Scan for the cell matching the given text and deliver its [X, Y] coordinate at center. 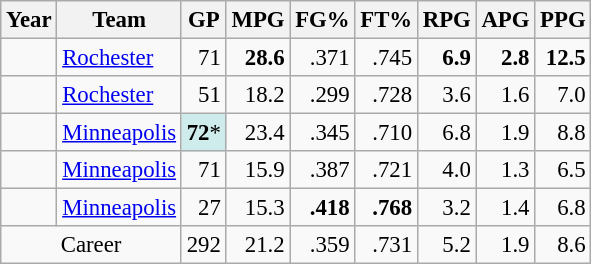
3.2 [446, 208]
.768 [386, 208]
.371 [322, 58]
12.5 [563, 58]
15.9 [258, 170]
5.2 [446, 245]
18.2 [258, 95]
Year [29, 20]
.731 [386, 245]
27 [204, 208]
.345 [322, 133]
72* [204, 133]
3.6 [446, 95]
.710 [386, 133]
.299 [322, 95]
2.8 [506, 58]
23.4 [258, 133]
8.6 [563, 245]
FG% [322, 20]
7.0 [563, 95]
8.8 [563, 133]
6.9 [446, 58]
.721 [386, 170]
PPG [563, 20]
292 [204, 245]
MPG [258, 20]
RPG [446, 20]
.359 [322, 245]
.745 [386, 58]
21.2 [258, 245]
GP [204, 20]
6.5 [563, 170]
.728 [386, 95]
1.6 [506, 95]
28.6 [258, 58]
FT% [386, 20]
1.4 [506, 208]
15.3 [258, 208]
51 [204, 95]
.387 [322, 170]
APG [506, 20]
.418 [322, 208]
4.0 [446, 170]
Career [92, 245]
Team [119, 20]
1.3 [506, 170]
